Pinpoint the cell where the given text exists, returning its [X, Y] midpoint coordinate. 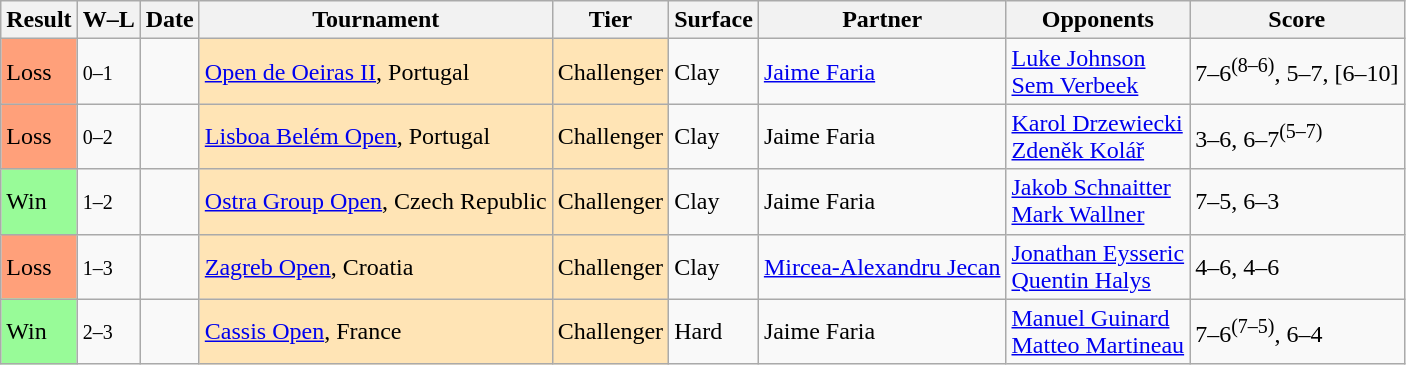
Surface [714, 20]
W–L [108, 20]
4–6, 4–6 [1297, 266]
3–6, 6–7(5–7) [1297, 136]
Cassis Open, France [376, 332]
Karol Drzewiecki Zdeněk Kolář [1098, 136]
Hard [714, 332]
0–2 [108, 136]
Tier [610, 20]
Date [170, 20]
Result [39, 20]
Manuel Guinard Matteo Martineau [1098, 332]
1–2 [108, 202]
Open de Oeiras II, Portugal [376, 72]
0–1 [108, 72]
7–6(7–5), 6–4 [1297, 332]
Opponents [1098, 20]
Zagreb Open, Croatia [376, 266]
Mircea-Alexandru Jecan [882, 266]
Tournament [376, 20]
Luke Johnson Sem Verbeek [1098, 72]
Partner [882, 20]
Ostra Group Open, Czech Republic [376, 202]
Jakob Schnaitter Mark Wallner [1098, 202]
7–6(8–6), 5–7, [6–10] [1297, 72]
Jonathan Eysseric Quentin Halys [1098, 266]
1–3 [108, 266]
Lisboa Belém Open, Portugal [376, 136]
Score [1297, 20]
7–5, 6–3 [1297, 202]
2–3 [108, 332]
